Locate the cell with the specified text and output its [x, y] center coordinate. 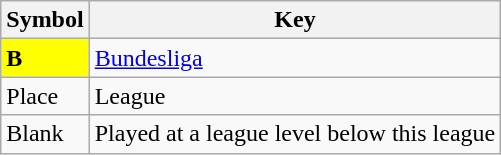
League [295, 96]
Symbol [45, 20]
Key [295, 20]
Played at a league level below this league [295, 134]
B [45, 58]
Bundesliga [295, 58]
Blank [45, 134]
Place [45, 96]
